Capture the cell that displays the provided text and extract its [X, Y] central coordinate. 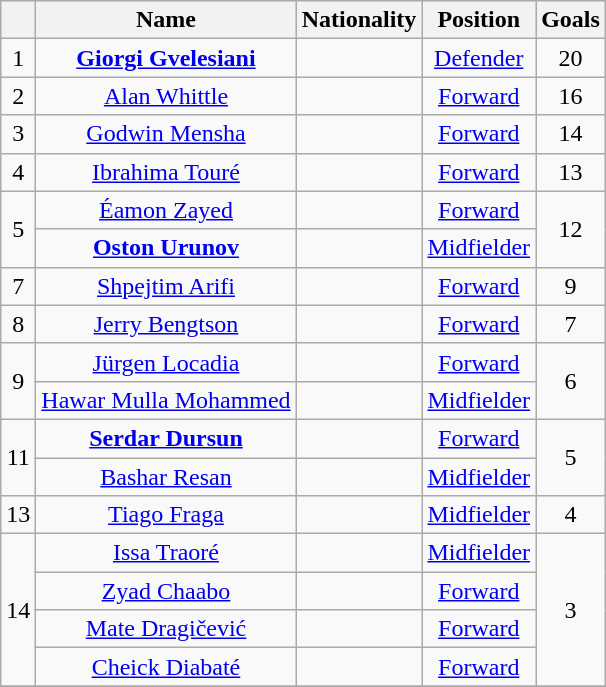
Goals [571, 20]
Giorgi Gvelesiani [166, 58]
Jerry Bengtson [166, 324]
Mate Dragičević [166, 629]
Bashar Resan [166, 477]
Defender [479, 58]
Alan Whittle [166, 96]
Zyad Chaabo [166, 591]
Hawar Mulla Mohammed [166, 400]
Cheick Diabaté [166, 667]
Nationality [359, 20]
Oston Urunov [166, 248]
2 [18, 96]
Godwin Mensha [166, 134]
Issa Traoré [166, 553]
Ibrahima Touré [166, 172]
8 [18, 324]
20 [571, 58]
12 [571, 229]
Name [166, 20]
Éamon Zayed [166, 210]
Serdar Dursun [166, 438]
11 [18, 457]
Position [479, 20]
16 [571, 96]
Tiago Fraga [166, 515]
Jürgen Locadia [166, 362]
Shpejtim Arifi [166, 286]
6 [571, 381]
1 [18, 58]
